Scan for the cell matching the given text and deliver its (X, Y) coordinate at center. 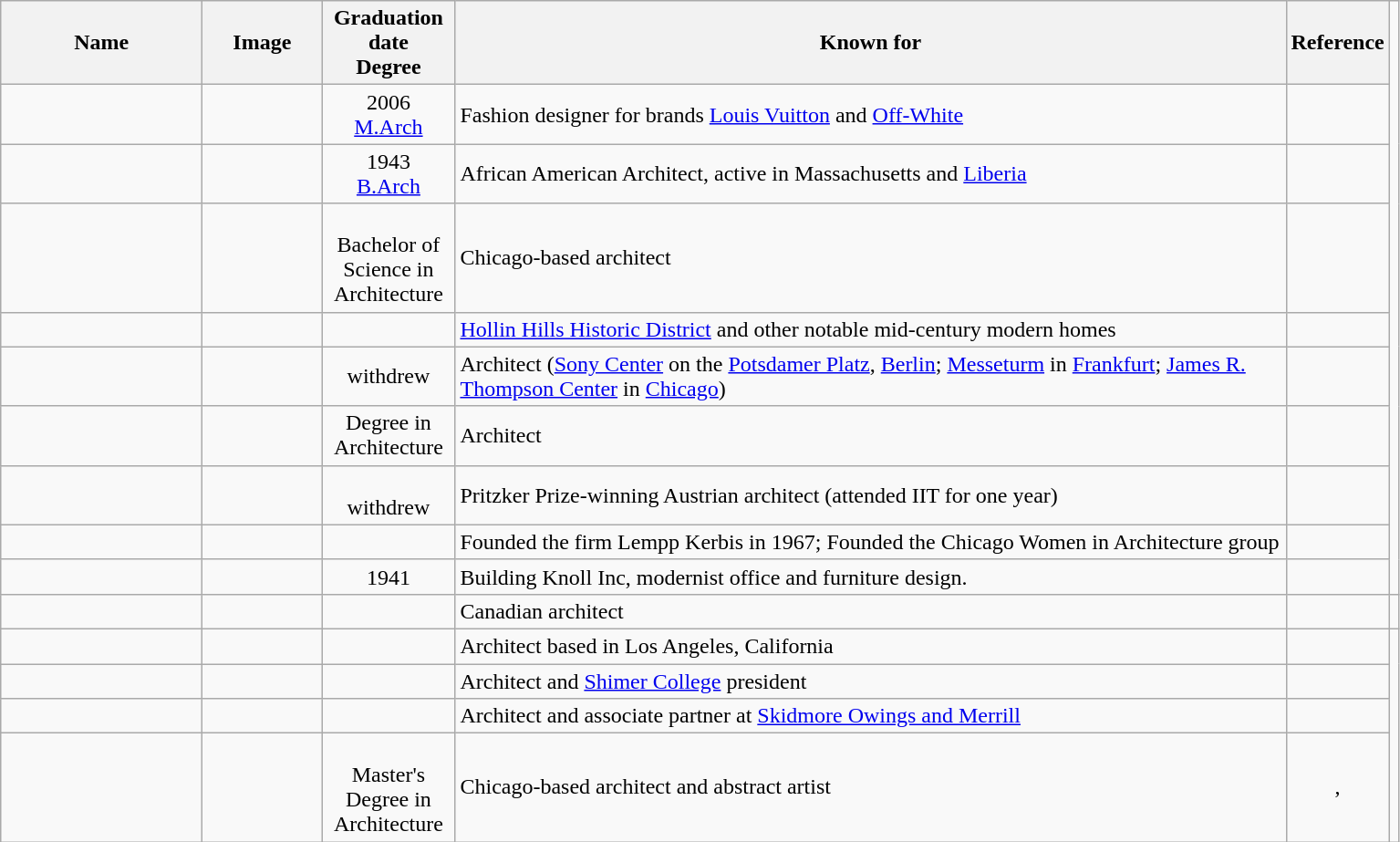
Architect (Sony Center on the Potsdamer Platz, Berlin; Messeturm in Frankfurt; James R. Thompson Center in Chicago) (870, 376)
Pritzker Prize-winning Austrian architect (attended IIT for one year) (870, 494)
Reference (1337, 43)
Hollin Hills Historic District and other notable mid-century modern homes (870, 329)
Architect and Shimer College president (870, 681)
1943B.Arch (389, 173)
2006M.Arch (389, 115)
Bachelor of Science in Architecture (389, 257)
Degree in Architecture (389, 436)
Image (263, 43)
Known for (870, 43)
African American Architect, active in Massachusetts and Liberia (870, 173)
Architect and associate partner at Skidmore Owings and Merrill (870, 716)
, (1337, 788)
Canadian architect (870, 611)
Architect based in Los Angeles, California (870, 646)
Architect (870, 436)
Building Knoll Inc, modernist office and furniture design. (870, 577)
Chicago-based architect and abstract artist (870, 788)
Founded the firm Lempp Kerbis in 1967; Founded the Chicago Women in Architecture group (870, 542)
Master's Degree in Architecture (389, 788)
Graduation dateDegree (389, 43)
Chicago-based architect (870, 257)
Name (102, 43)
Fashion designer for brands Louis Vuitton and Off-White (870, 115)
1941 (389, 577)
